Detect which cell encompasses the target text, then output its [x, y] center coordinate. 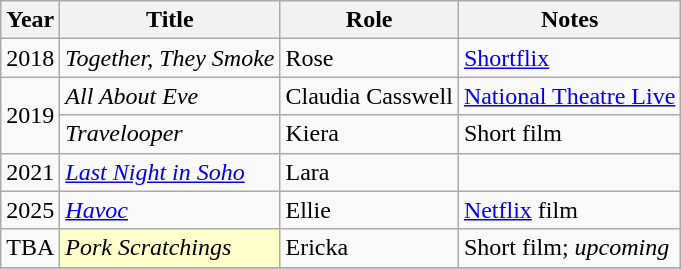
Ericka [369, 248]
Claudia Casswell [369, 96]
2025 [30, 210]
Short film; upcoming [570, 248]
Ellie [369, 210]
Shortflix [570, 58]
Title [170, 20]
2019 [30, 115]
Havoc [170, 210]
Together, They Smoke [170, 58]
2021 [30, 172]
Last Night in Soho [170, 172]
Kiera [369, 134]
Rose [369, 58]
All About Eve [170, 96]
Travelooper [170, 134]
Short film [570, 134]
Year [30, 20]
Netflix film [570, 210]
Notes [570, 20]
TBA [30, 248]
Pork Scratchings [170, 248]
Lara [369, 172]
2018 [30, 58]
Role [369, 20]
National Theatre Live [570, 96]
